Scan for the cell matching the given text and deliver its (x, y) coordinate at center. 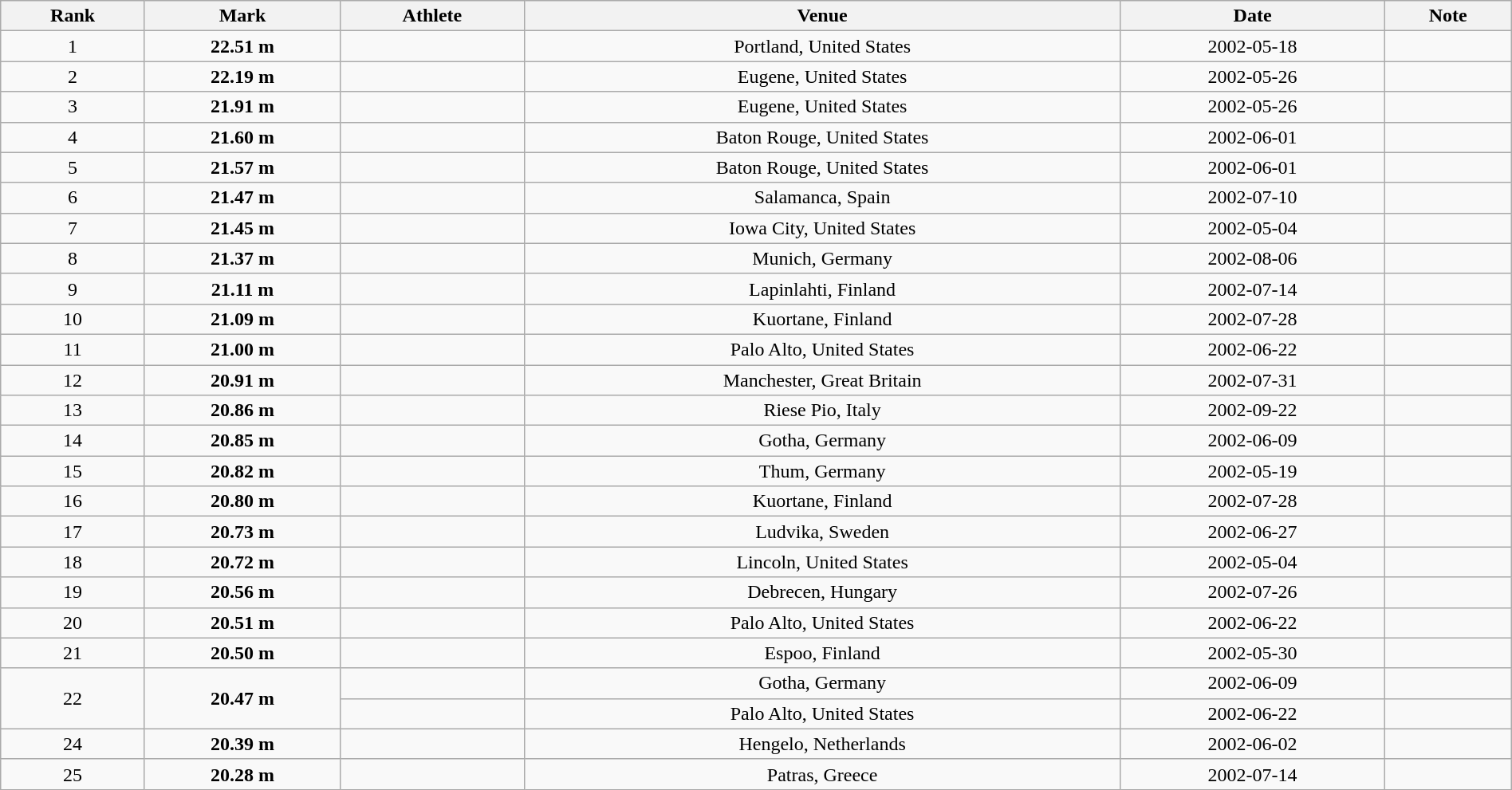
2002-05-18 (1252, 46)
Mark (242, 16)
Thum, Germany (822, 471)
Iowa City, United States (822, 228)
21.57 m (242, 167)
Patras, Greece (822, 774)
20.39 m (242, 744)
20.72 m (242, 562)
Portland, United States (822, 46)
20.80 m (242, 501)
2002-07-26 (1252, 592)
20.51 m (242, 623)
22 (73, 698)
21.00 m (242, 349)
2002-07-10 (1252, 198)
2002-08-06 (1252, 258)
17 (73, 532)
20 (73, 623)
22.51 m (242, 46)
Date (1252, 16)
Espoo, Finland (822, 653)
Ludvika, Sweden (822, 532)
20.50 m (242, 653)
Lapinlahti, Finland (822, 289)
Debrecen, Hungary (822, 592)
Salamanca, Spain (822, 198)
21.45 m (242, 228)
22.19 m (242, 77)
20.85 m (242, 441)
2 (73, 77)
2002-05-19 (1252, 471)
13 (73, 411)
20.91 m (242, 380)
5 (73, 167)
Hengelo, Netherlands (822, 744)
2002-09-22 (1252, 411)
Rank (73, 16)
11 (73, 349)
9 (73, 289)
Manchester, Great Britain (822, 380)
21.37 m (242, 258)
21.91 m (242, 107)
21.60 m (242, 137)
6 (73, 198)
7 (73, 228)
20.47 m (242, 698)
21.09 m (242, 319)
Munich, Germany (822, 258)
1 (73, 46)
20.86 m (242, 411)
14 (73, 441)
12 (73, 380)
Note (1448, 16)
20.28 m (242, 774)
Venue (822, 16)
19 (73, 592)
21 (73, 653)
16 (73, 501)
4 (73, 137)
24 (73, 744)
21.11 m (242, 289)
21.47 m (242, 198)
20.56 m (242, 592)
2002-05-30 (1252, 653)
15 (73, 471)
8 (73, 258)
25 (73, 774)
2002-07-31 (1252, 380)
2002-06-27 (1252, 532)
2002-06-02 (1252, 744)
Riese Pio, Italy (822, 411)
Lincoln, United States (822, 562)
20.73 m (242, 532)
10 (73, 319)
Athlete (432, 16)
18 (73, 562)
3 (73, 107)
20.82 m (242, 471)
